For the text-containing cell, return its midpoint in (X, Y) coordinate format. 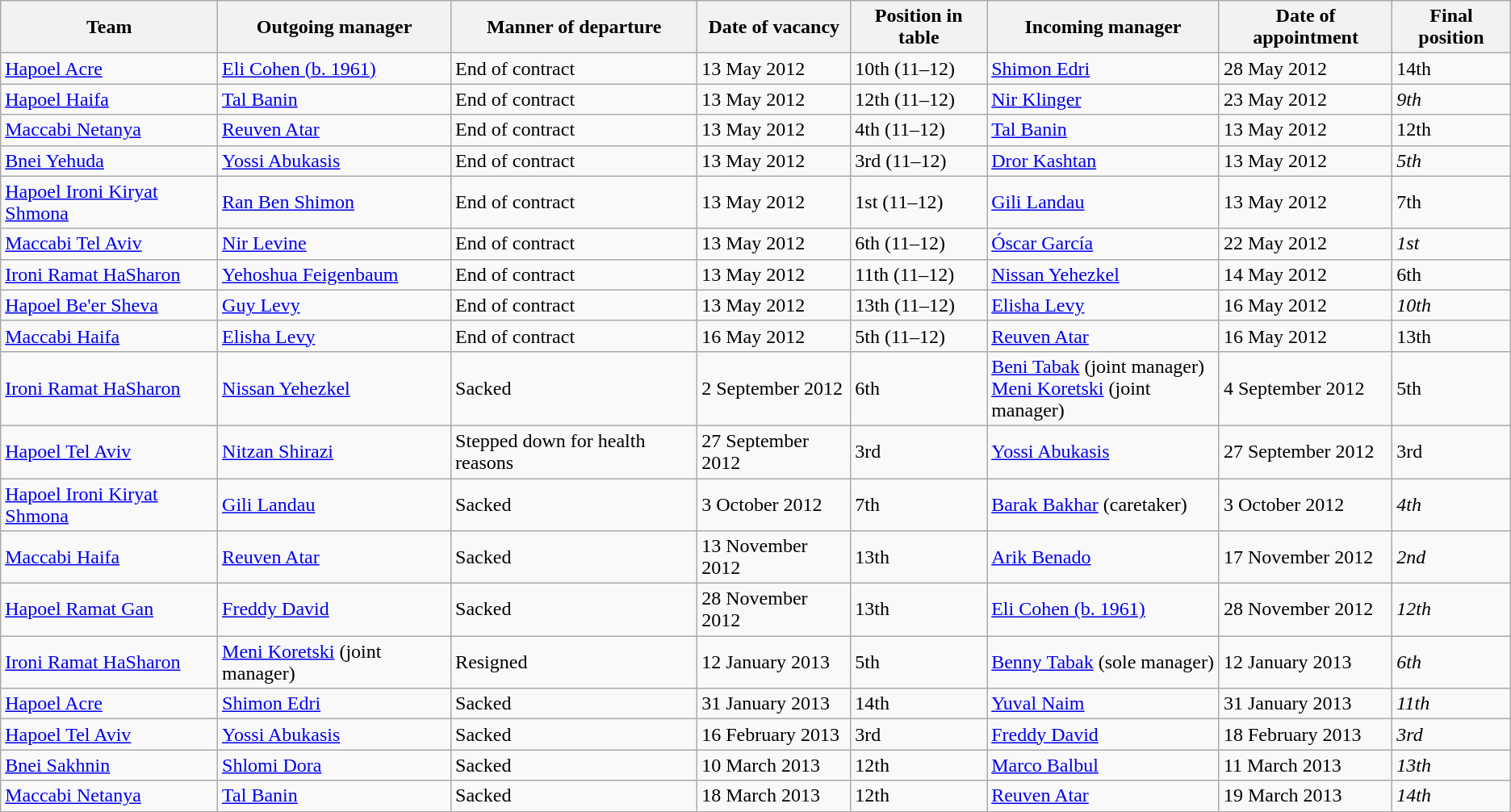
14 May 2012 (1305, 274)
10 March 2013 (774, 765)
12th (11–12) (919, 99)
Nir Levine (334, 244)
Stepped down for health reasons (575, 452)
28 May 2012 (1305, 69)
Final position (1451, 27)
10th (11–12) (919, 69)
3rd (11–12) (919, 161)
Óscar García (1103, 244)
Bnei Sakhnin (110, 765)
4th (1451, 504)
Barak Bakhar (caretaker) (1103, 504)
Benny Tabak (sole manager) (1103, 662)
Team (110, 27)
Date of appointment (1305, 27)
22 May 2012 (1305, 244)
9th (1451, 99)
Bnei Yehuda (110, 161)
4th (11–12) (919, 130)
Position in table (919, 27)
Meni Koretski (joint manager) (334, 662)
11th (11–12) (919, 274)
Yehoshua Feigenbaum (334, 274)
17 November 2012 (1305, 557)
Yuval Naim (1103, 704)
1st (1451, 244)
Hapoel Be'er Sheva (110, 305)
2 September 2012 (774, 388)
Nitzan Shirazi (334, 452)
10th (1451, 305)
6th (11–12) (919, 244)
Resigned (575, 662)
Hapoel Haifa (110, 99)
4 September 2012 (1305, 388)
13 November 2012 (774, 557)
Nir Klinger (1103, 99)
1st (11–12) (919, 202)
Marco Balbul (1103, 765)
Outgoing manager (334, 27)
23 May 2012 (1305, 99)
11th (1451, 704)
18 February 2013 (1305, 735)
Dror Kashtan (1103, 161)
Shlomi Dora (334, 765)
11 March 2013 (1305, 765)
Manner of departure (575, 27)
18 March 2013 (774, 796)
Arik Benado (1103, 557)
2nd (1451, 557)
19 March 2013 (1305, 796)
Date of vacancy (774, 27)
Ran Ben Shimon (334, 202)
Hapoel Ramat Gan (110, 610)
Incoming manager (1103, 27)
Guy Levy (334, 305)
13th (11–12) (919, 305)
Beni Tabak (joint manager) Meni Koretski (joint manager) (1103, 388)
16 February 2013 (774, 735)
5th (11–12) (919, 336)
Maccabi Tel Aviv (110, 244)
